Scan for the cell matching the given text and deliver its (X, Y) coordinate at center. 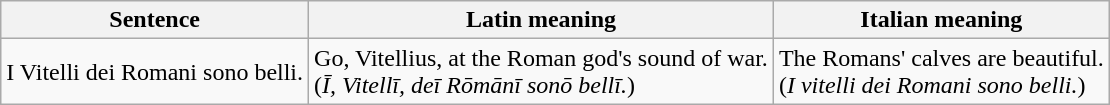
The Romans' calves are beautiful.(I vitelli dei Romani sono belli.) (941, 72)
Latin meaning (542, 20)
Go, Vitellius, at the Roman god's sound of war.(Ī, Vitellī, deī Rōmānī sonō bellī.) (542, 72)
Italian meaning (941, 20)
I Vitelli dei Romani sono belli. (155, 72)
Sentence (155, 20)
